Return the (x, y) coordinate for the center point of the cell that contains the specified text.  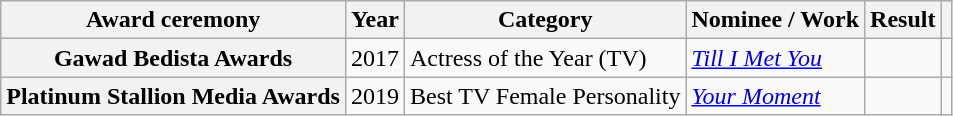
Till I Met You (776, 58)
Actress of the Year (TV) (544, 58)
2017 (374, 58)
Year (374, 20)
Category (544, 20)
Gawad Bedista Awards (174, 58)
Platinum Stallion Media Awards (174, 96)
Award ceremony (174, 20)
Nominee / Work (776, 20)
Best TV Female Personality (544, 96)
Your Moment (776, 96)
2019 (374, 96)
Result (903, 20)
